Return the (x, y) coordinate for the center point of the cell that contains the specified text.  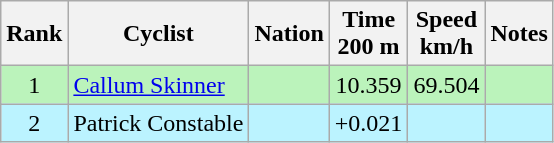
2 (34, 123)
Speedkm/h (446, 34)
Rank (34, 34)
Time200 m (368, 34)
Notes (519, 34)
69.504 (446, 85)
Patrick Constable (158, 123)
Callum Skinner (158, 85)
+0.021 (368, 123)
1 (34, 85)
Cyclist (158, 34)
Nation (289, 34)
10.359 (368, 85)
